For the text-containing cell, return its midpoint in (X, Y) coordinate format. 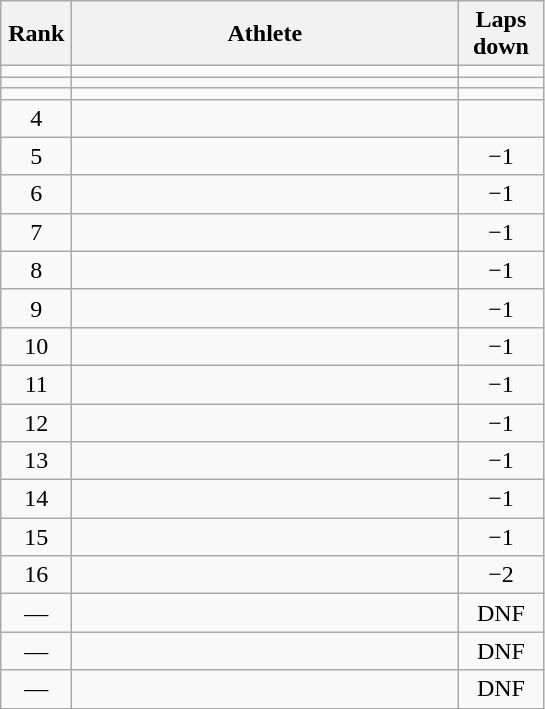
16 (36, 575)
10 (36, 346)
4 (36, 118)
13 (36, 461)
6 (36, 194)
15 (36, 537)
Athlete (265, 34)
Rank (36, 34)
12 (36, 423)
−2 (501, 575)
Laps down (501, 34)
5 (36, 156)
9 (36, 308)
11 (36, 384)
8 (36, 270)
7 (36, 232)
14 (36, 499)
